Search for the cell housing the specified text and yield its (x, y) center coordinate. 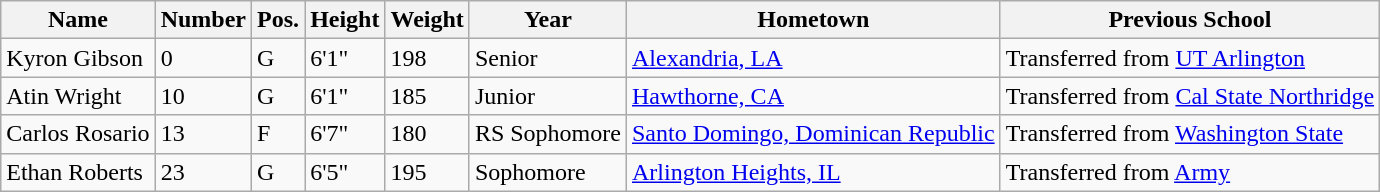
23 (203, 172)
Alexandria, LA (813, 58)
Arlington Heights, IL (813, 172)
Height (345, 20)
198 (427, 58)
0 (203, 58)
Transferred from UT Arlington (1190, 58)
Transferred from Washington State (1190, 134)
Santo Domingo, Dominican Republic (813, 134)
Kyron Gibson (78, 58)
Number (203, 20)
185 (427, 96)
Weight (427, 20)
Previous School (1190, 20)
Pos. (278, 20)
10 (203, 96)
13 (203, 134)
Junior (548, 96)
Hometown (813, 20)
Hawthorne, CA (813, 96)
Carlos Rosario (78, 134)
Year (548, 20)
180 (427, 134)
Atin Wright (78, 96)
Ethan Roberts (78, 172)
F (278, 134)
Transferred from Army (1190, 172)
Senior (548, 58)
6'7" (345, 134)
6'5" (345, 172)
Transferred from Cal State Northridge (1190, 96)
Sophomore (548, 172)
Name (78, 20)
RS Sophomore (548, 134)
195 (427, 172)
